Output the (X, Y) coordinate of the center of the cell containing the given text.  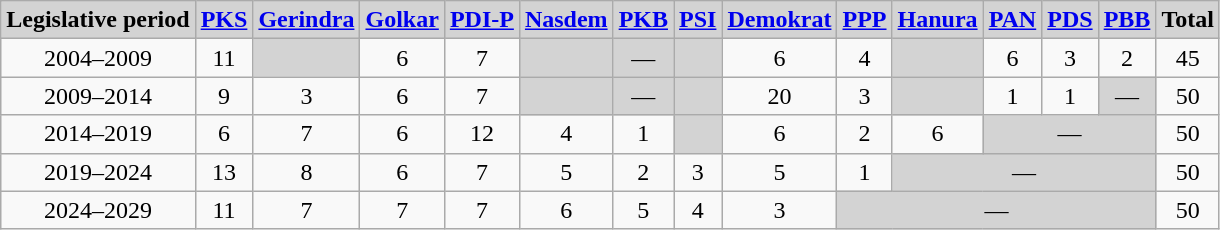
PDI-P (482, 20)
8 (306, 172)
45 (1188, 58)
2009–2014 (98, 96)
2019–2024 (98, 172)
12 (482, 134)
2014–2019 (98, 134)
2024–2029 (98, 210)
9 (224, 96)
Hanura (938, 20)
2004–2009 (98, 58)
PAN (1012, 20)
PKS (224, 20)
PBB (1127, 20)
Total (1188, 20)
Nasdem (566, 20)
Gerindra (306, 20)
20 (780, 96)
Legislative period (98, 20)
PKB (643, 20)
PPP (864, 20)
Demokrat (780, 20)
Golkar (402, 20)
PSI (698, 20)
13 (224, 172)
PDS (1070, 20)
